Detect which cell encompasses the target text, then output its (x, y) center coordinate. 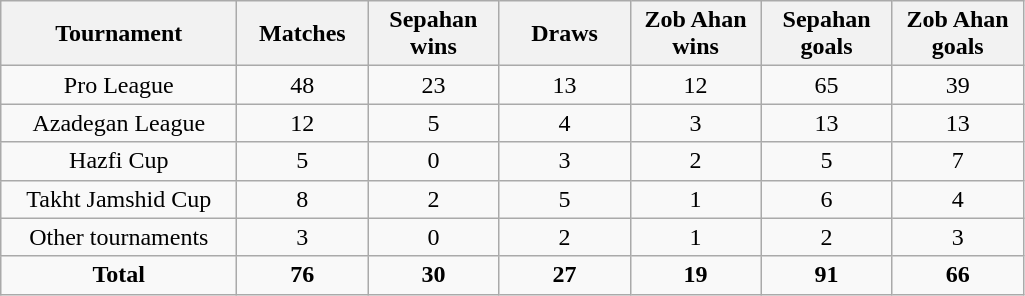
19 (696, 275)
Draws (564, 34)
30 (434, 275)
27 (564, 275)
Total (119, 275)
Pro League (119, 85)
Matches (302, 34)
23 (434, 85)
39 (958, 85)
Sepahan goals (826, 34)
Other tournaments (119, 237)
Hazfi Cup (119, 161)
Zob Ahan wins (696, 34)
Azadegan League (119, 123)
Zob Ahan goals (958, 34)
66 (958, 275)
76 (302, 275)
7 (958, 161)
6 (826, 199)
Tournament (119, 34)
8 (302, 199)
Sepahan wins (434, 34)
48 (302, 85)
65 (826, 85)
Takht Jamshid Cup (119, 199)
91 (826, 275)
